Output the (X, Y) coordinate of the center of the cell containing the given text.  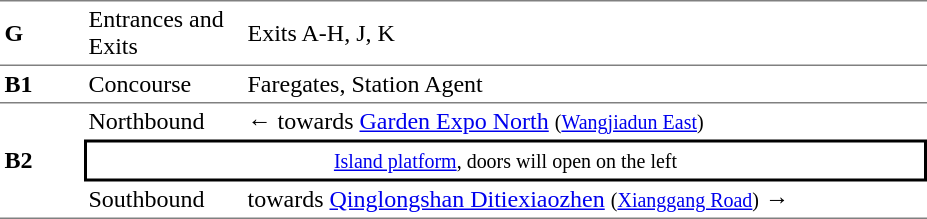
Faregates, Station Agent (585, 84)
G (42, 32)
Island platform, doors will open on the left (506, 161)
← towards Garden Expo North (Wangjiadun East) (585, 122)
Northbound (164, 122)
Concourse (164, 84)
Exits A-H, J, K (585, 32)
Entrances and Exits (164, 32)
B1 (42, 84)
